Return [X, Y] of the center of cell containing provided text 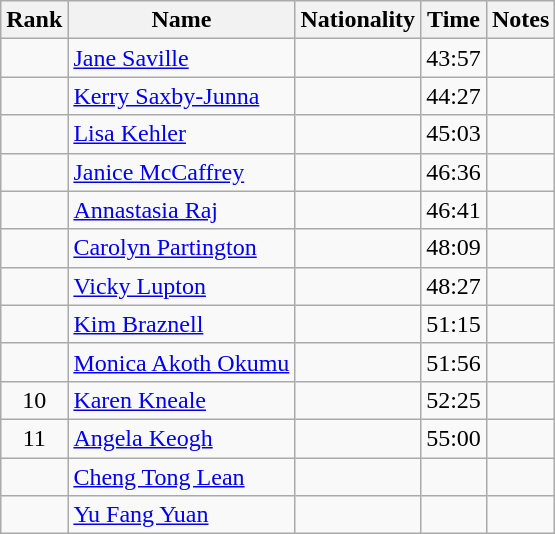
43:57 [454, 58]
51:15 [454, 324]
Annastasia Raj [182, 210]
Notes [520, 20]
Karen Kneale [182, 400]
Time [454, 20]
52:25 [454, 400]
48:09 [454, 248]
46:41 [454, 210]
51:56 [454, 362]
Name [182, 20]
Angela Keogh [182, 438]
Yu Fang Yuan [182, 515]
Cheng Tong Lean [182, 477]
Nationality [358, 20]
10 [34, 400]
46:36 [454, 172]
Lisa Kehler [182, 134]
Janice McCaffrey [182, 172]
55:00 [454, 438]
Jane Saville [182, 58]
Monica Akoth Okumu [182, 362]
45:03 [454, 134]
Rank [34, 20]
Carolyn Partington [182, 248]
Kim Braznell [182, 324]
44:27 [454, 96]
Kerry Saxby-Junna [182, 96]
11 [34, 438]
48:27 [454, 286]
Vicky Lupton [182, 286]
